Identify which cell holds the provided text, then report its (x, y) central coordinate. 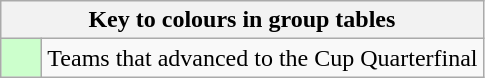
Key to colours in group tables (242, 20)
Teams that advanced to the Cup Quarterfinal (262, 58)
